Return the (x, y) coordinate for the center point of the cell that contains the specified text.  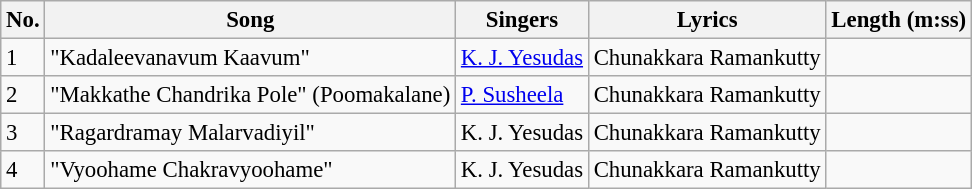
"Makkathe Chandrika Pole" (Poomakalane) (250, 95)
P. Susheela (522, 95)
"Kadaleevanavum Kaavum" (250, 58)
"Ragardramay Malarvadiyil" (250, 133)
1 (23, 58)
Length (m:ss) (898, 20)
Song (250, 20)
"Vyoohame Chakravyoohame" (250, 170)
Singers (522, 20)
No. (23, 20)
4 (23, 170)
Lyrics (707, 20)
3 (23, 133)
2 (23, 95)
